Locate the cell with the specified text and output its (x, y) center coordinate. 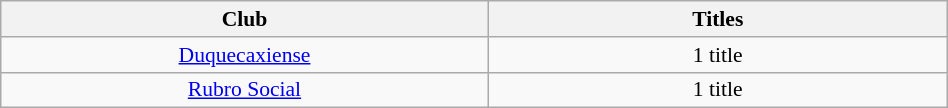
Duquecaxiense (244, 55)
Club (244, 19)
Titles (718, 19)
Rubro Social (244, 90)
